Search for the cell housing the specified text and yield its (X, Y) center coordinate. 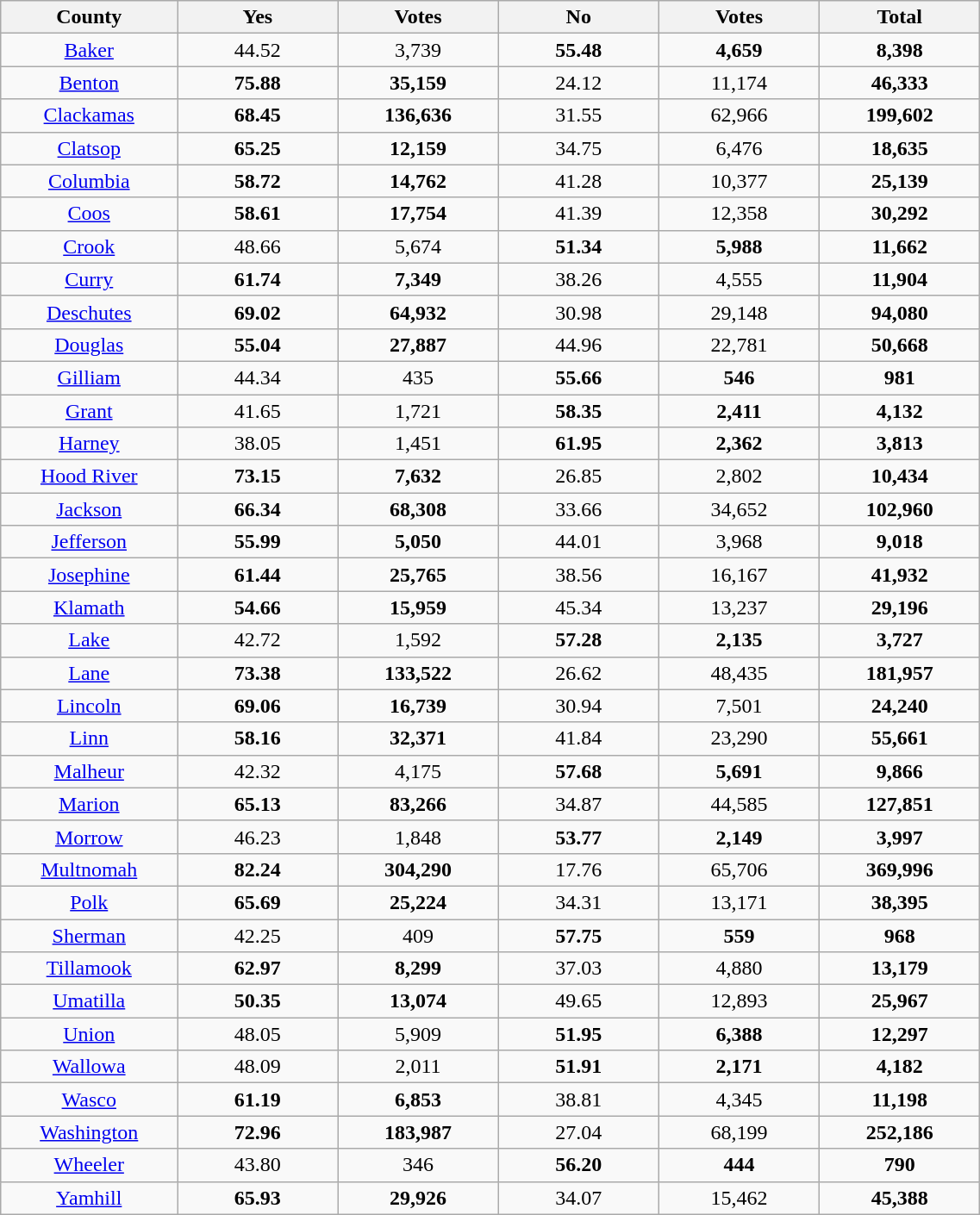
44,585 (739, 804)
3,997 (900, 837)
12,297 (900, 1034)
34,652 (739, 509)
73.38 (258, 673)
26.62 (578, 673)
62,966 (739, 115)
6,476 (739, 148)
30.94 (578, 706)
41.65 (258, 411)
41,932 (900, 575)
48.05 (258, 1034)
43.80 (258, 1165)
44.52 (258, 50)
252,186 (900, 1132)
73.15 (258, 477)
42.32 (258, 771)
369,996 (900, 869)
58.35 (578, 411)
51.34 (578, 246)
61.74 (258, 279)
69.02 (258, 312)
Jackson (90, 509)
30,292 (900, 214)
68,308 (418, 509)
24.12 (578, 83)
11,662 (900, 246)
2,802 (739, 477)
Douglas (90, 345)
No (578, 17)
34.07 (578, 1198)
33.66 (578, 509)
8,398 (900, 50)
1,721 (418, 411)
68.45 (258, 115)
29,926 (418, 1198)
48.09 (258, 1067)
County (90, 17)
559 (739, 935)
15,462 (739, 1198)
42.25 (258, 935)
4,182 (900, 1067)
58.72 (258, 181)
4,659 (739, 50)
7,501 (739, 706)
11,198 (900, 1100)
3,813 (900, 444)
Hood River (90, 477)
181,957 (900, 673)
57.28 (578, 640)
55.99 (258, 542)
2,011 (418, 1067)
6,388 (739, 1034)
Total (900, 17)
38,395 (900, 902)
56.20 (578, 1165)
Baker (90, 50)
5,691 (739, 771)
790 (900, 1165)
65.25 (258, 148)
Curry (90, 279)
981 (900, 377)
14,762 (418, 181)
7,632 (418, 477)
50.35 (258, 1001)
968 (900, 935)
32,371 (418, 738)
199,602 (900, 115)
102,960 (900, 509)
13,237 (739, 607)
45,388 (900, 1198)
34.31 (578, 902)
Crook (90, 246)
94,080 (900, 312)
435 (418, 377)
8,299 (418, 969)
13,171 (739, 902)
65.93 (258, 1198)
Malheur (90, 771)
37.03 (578, 969)
12,893 (739, 1001)
44.96 (578, 345)
23,290 (739, 738)
41.28 (578, 181)
2,135 (739, 640)
69.06 (258, 706)
546 (739, 377)
51.91 (578, 1067)
Clatsop (90, 148)
62.97 (258, 969)
Grant (90, 411)
41.84 (578, 738)
25,967 (900, 1001)
Wasco (90, 1100)
Lane (90, 673)
55.66 (578, 377)
2,149 (739, 837)
25,139 (900, 181)
Klamath (90, 607)
Multnomah (90, 869)
13,074 (418, 1001)
83,266 (418, 804)
25,224 (418, 902)
3,727 (900, 640)
44.34 (258, 377)
13,179 (900, 969)
304,290 (418, 869)
66.34 (258, 509)
61.19 (258, 1100)
45.34 (578, 607)
58.61 (258, 214)
12,358 (739, 214)
61.44 (258, 575)
50,668 (900, 345)
5,909 (418, 1034)
346 (418, 1165)
35,159 (418, 83)
127,851 (900, 804)
10,434 (900, 477)
Benton (90, 83)
Wheeler (90, 1165)
82.24 (258, 869)
72.96 (258, 1132)
10,377 (739, 181)
31.55 (578, 115)
2,171 (739, 1067)
Lake (90, 640)
Harney (90, 444)
61.95 (578, 444)
57.75 (578, 935)
7,349 (418, 279)
46,333 (900, 83)
Clackamas (90, 115)
409 (418, 935)
11,174 (739, 83)
1,451 (418, 444)
58.16 (258, 738)
55,661 (900, 738)
5,988 (739, 246)
Wallowa (90, 1067)
Josephine (90, 575)
Gilliam (90, 377)
1,592 (418, 640)
27,887 (418, 345)
Coos (90, 214)
1,848 (418, 837)
55.48 (578, 50)
30.98 (578, 312)
27.04 (578, 1132)
Deschutes (90, 312)
133,522 (418, 673)
2,411 (739, 411)
9,866 (900, 771)
5,050 (418, 542)
64,932 (418, 312)
4,555 (739, 279)
16,167 (739, 575)
41.39 (578, 214)
3,968 (739, 542)
29,148 (739, 312)
17.76 (578, 869)
65,706 (739, 869)
38.05 (258, 444)
6,853 (418, 1100)
Columbia (90, 181)
51.95 (578, 1034)
65.13 (258, 804)
75.88 (258, 83)
44.01 (578, 542)
24,240 (900, 706)
17,754 (418, 214)
25,765 (418, 575)
16,739 (418, 706)
4,132 (900, 411)
48,435 (739, 673)
4,345 (739, 1100)
29,196 (900, 607)
136,636 (418, 115)
12,159 (418, 148)
38.26 (578, 279)
54.66 (258, 607)
48.66 (258, 246)
34.75 (578, 148)
22,781 (739, 345)
Sherman (90, 935)
68,199 (739, 1132)
Polk (90, 902)
42.72 (258, 640)
4,175 (418, 771)
49.65 (578, 1001)
18,635 (900, 148)
Union (90, 1034)
2,362 (739, 444)
Morrow (90, 837)
Jefferson (90, 542)
5,674 (418, 246)
9,018 (900, 542)
38.56 (578, 575)
Yes (258, 17)
57.68 (578, 771)
65.69 (258, 902)
Marion (90, 804)
Yamhill (90, 1198)
Lincoln (90, 706)
444 (739, 1165)
183,987 (418, 1132)
55.04 (258, 345)
38.81 (578, 1100)
4,880 (739, 969)
34.87 (578, 804)
53.77 (578, 837)
Washington (90, 1132)
Tillamook (90, 969)
26.85 (578, 477)
Umatilla (90, 1001)
11,904 (900, 279)
Linn (90, 738)
15,959 (418, 607)
46.23 (258, 837)
3,739 (418, 50)
